Identify which cell holds the provided text, then report its [x, y] central coordinate. 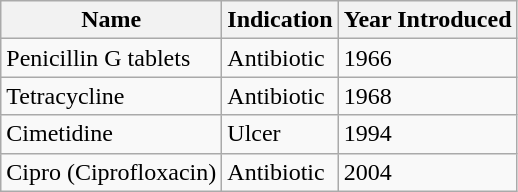
1966 [428, 58]
Penicillin G tablets [112, 58]
Ulcer [280, 134]
Year Introduced [428, 20]
Indication [280, 20]
2004 [428, 172]
Cimetidine [112, 134]
1968 [428, 96]
Cipro (Ciprofloxacin) [112, 172]
Tetracycline [112, 96]
Name [112, 20]
1994 [428, 134]
